Scan for the cell matching the given text and deliver its (x, y) coordinate at center. 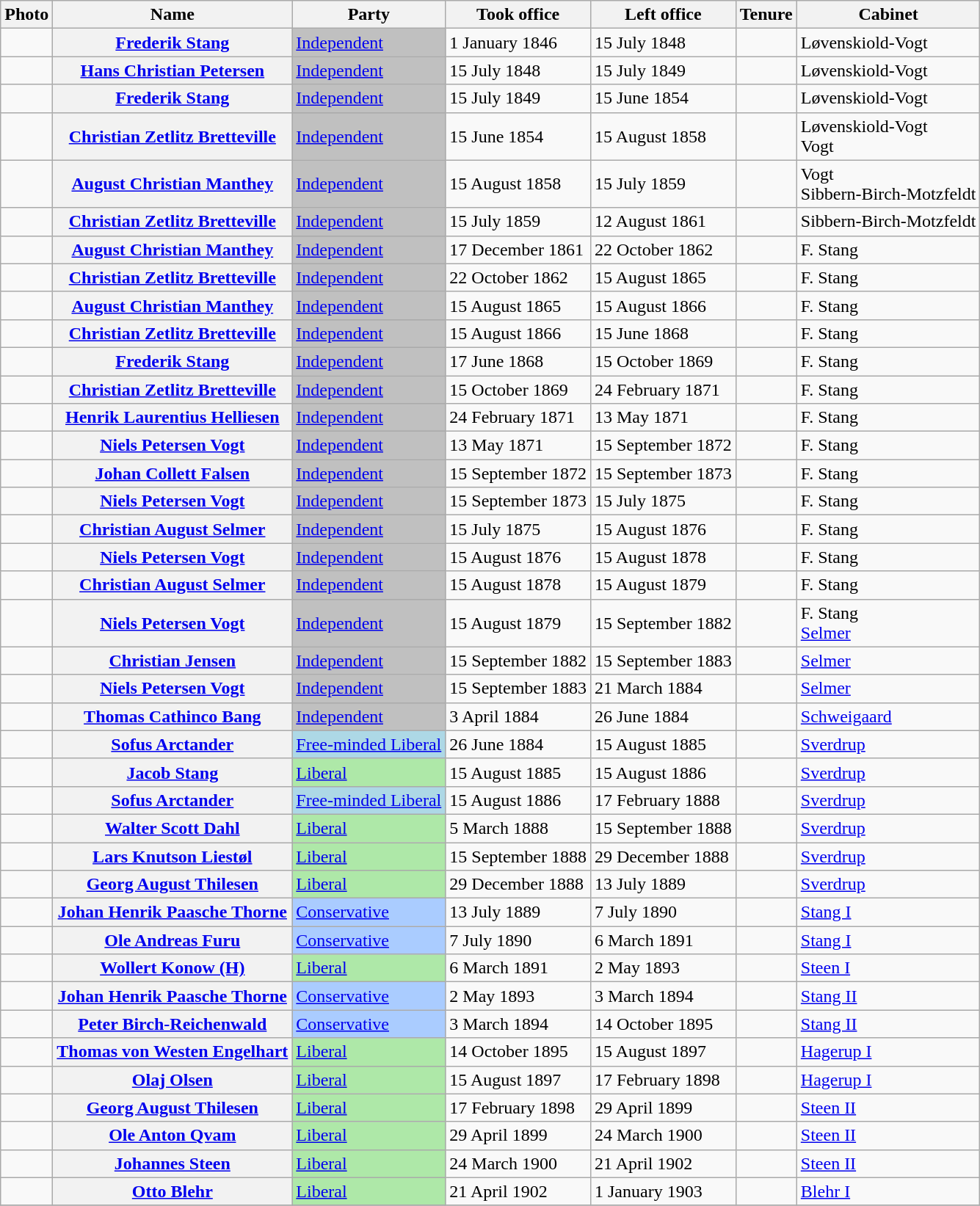
Peter Birch-Reichenwald (173, 1024)
F. StangSelmer (888, 622)
15 June 1868 (663, 333)
Sibbern-Birch-Motzfeldt (888, 222)
Løvenskiold-VogtVogt (888, 137)
3 April 1884 (518, 716)
Photo (26, 15)
Wollert Konow (H) (173, 968)
Ole Andreas Furu (173, 940)
5 March 1888 (518, 828)
Jacob Stang (173, 772)
Schweigaard (888, 716)
17 December 1861 (518, 250)
Otto Blehr (173, 1191)
12 August 1861 (663, 222)
Party (369, 15)
1 January 1846 (518, 43)
Johan Collett Falsen (173, 473)
Henrik Laurentius Helliesen (173, 418)
Lars Knutson Liestøl (173, 857)
17 June 1868 (518, 361)
Cabinet (888, 15)
Hans Christian Petersen (173, 70)
Name (173, 15)
17 February 1888 (663, 800)
Thomas von Westen Engelhart (173, 1052)
Left office (663, 15)
Vogt Sibbern-Birch-Motzfeldt (888, 184)
Ole Anton Qvam (173, 1136)
Christian Jensen (173, 661)
Tenure (766, 15)
Steen I (888, 968)
1 January 1903 (663, 1191)
Took office (518, 15)
Walter Scott Dahl (173, 828)
Thomas Cathinco Bang (173, 716)
Olaj Olsen (173, 1080)
Johannes Steen (173, 1163)
21 March 1884 (663, 689)
Blehr I (888, 1191)
